Determine the [X, Y] coordinate at the center of the cell enclosing the given text.  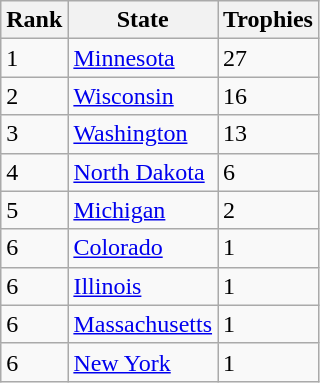
Wisconsin [143, 96]
North Dakota [143, 172]
Illinois [143, 286]
Michigan [143, 210]
Trophies [268, 20]
27 [268, 58]
Rank [34, 20]
13 [268, 134]
5 [34, 210]
4 [34, 172]
Massachusetts [143, 324]
16 [268, 96]
New York [143, 362]
3 [34, 134]
State [143, 20]
Washington [143, 134]
Minnesota [143, 58]
Colorado [143, 248]
